Provide the (X, Y) coordinate of the cell's center where the given text is located.  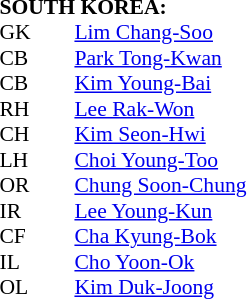
Lee Young-Kun (160, 211)
Kim Young-Bai (160, 83)
Park Tong-Kwan (160, 58)
Kim Seon-Hwi (160, 135)
Choi Young-Too (160, 160)
Cho Yoon-Ok (160, 262)
Cha Kyung-Bok (160, 237)
Lim Chang-Soo (160, 33)
Chung Soon-Chung (160, 185)
Lee Rak-Won (160, 109)
